Extract the [X, Y] coordinate from the center of the cell holding the provided text.  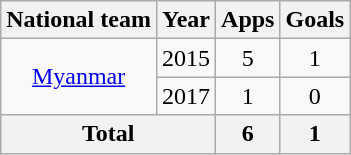
Apps [248, 20]
6 [248, 134]
5 [248, 58]
Total [108, 134]
Goals [315, 20]
Myanmar [79, 77]
National team [79, 20]
2015 [186, 58]
Year [186, 20]
2017 [186, 96]
0 [315, 96]
